Scan for the cell matching the given text and deliver its [x, y] coordinate at center. 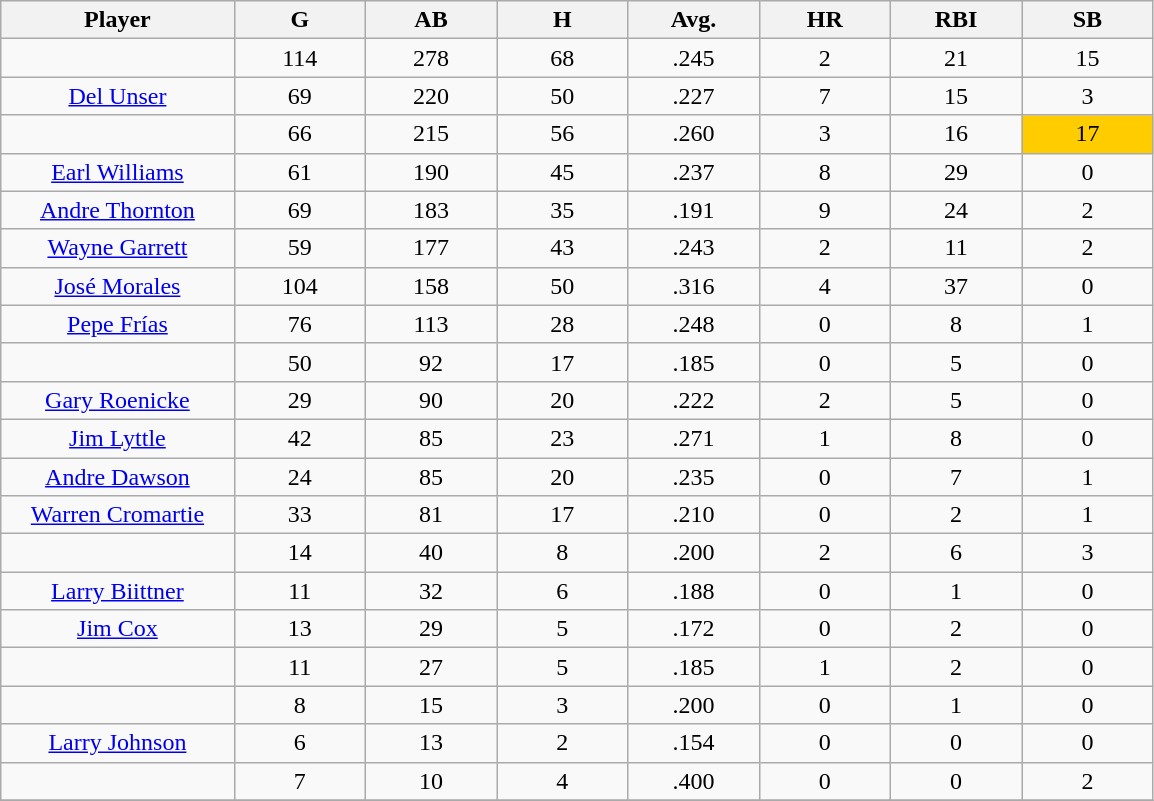
H [562, 20]
HR [824, 20]
.248 [694, 324]
RBI [956, 20]
Player [118, 20]
Wayne Garrett [118, 248]
Jim Cox [118, 629]
.222 [694, 400]
.188 [694, 591]
177 [430, 248]
José Morales [118, 286]
.260 [694, 134]
40 [430, 553]
Larry Biittner [118, 591]
Del Unser [118, 96]
37 [956, 286]
81 [430, 515]
220 [430, 96]
.243 [694, 248]
.400 [694, 781]
.154 [694, 743]
Pepe Frías [118, 324]
21 [956, 58]
33 [300, 515]
59 [300, 248]
32 [430, 591]
.210 [694, 515]
28 [562, 324]
66 [300, 134]
158 [430, 286]
Jim Lyttle [118, 438]
.237 [694, 172]
Larry Johnson [118, 743]
113 [430, 324]
Avg. [694, 20]
Andre Dawson [118, 477]
.316 [694, 286]
Andre Thornton [118, 210]
183 [430, 210]
.271 [694, 438]
43 [562, 248]
Warren Cromartie [118, 515]
61 [300, 172]
35 [562, 210]
42 [300, 438]
.235 [694, 477]
G [300, 20]
23 [562, 438]
92 [430, 362]
104 [300, 286]
27 [430, 667]
.245 [694, 58]
45 [562, 172]
16 [956, 134]
278 [430, 58]
.172 [694, 629]
56 [562, 134]
215 [430, 134]
9 [824, 210]
SB [1088, 20]
190 [430, 172]
.227 [694, 96]
Gary Roenicke [118, 400]
.191 [694, 210]
10 [430, 781]
AB [430, 20]
Earl Williams [118, 172]
14 [300, 553]
90 [430, 400]
114 [300, 58]
68 [562, 58]
76 [300, 324]
